Identify which cell holds the provided text, then report its (x, y) central coordinate. 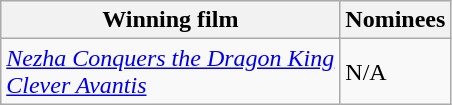
N/A (396, 72)
Nezha Conquers the Dragon KingClever Avantis (170, 72)
Winning film (170, 20)
Nominees (396, 20)
